Extract the [x, y] coordinate from the center of the cell holding the provided text.  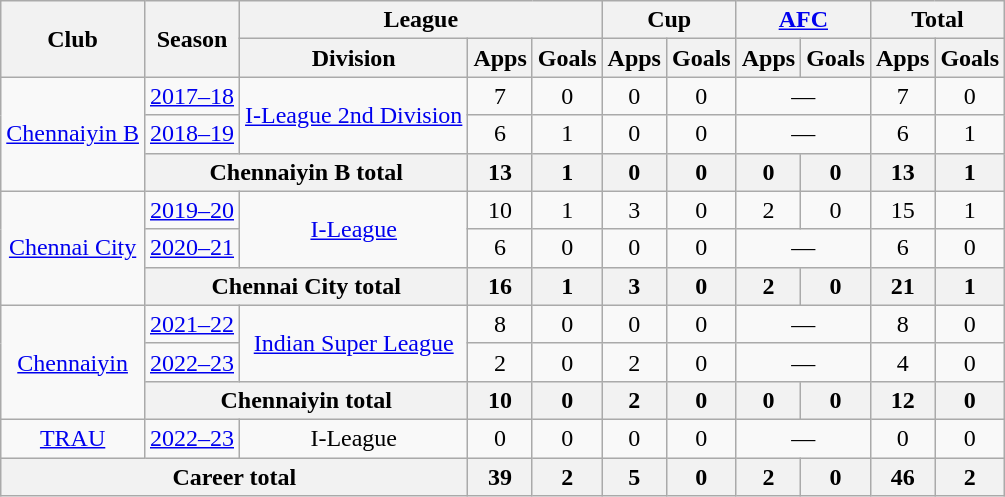
4 [902, 362]
Career total [234, 477]
Chennaiyin [73, 362]
Chennaiyin total [306, 400]
TRAU [73, 438]
Chennaiyin B total [306, 172]
2018–19 [192, 134]
I-League 2nd Division [354, 115]
Division [354, 58]
AFC [803, 20]
2020–21 [192, 248]
Club [73, 39]
Chennai City [73, 248]
Total [937, 20]
Chennai City total [306, 286]
46 [902, 477]
League [422, 20]
21 [902, 286]
2017–18 [192, 96]
Season [192, 39]
12 [902, 400]
2019–20 [192, 210]
15 [902, 210]
16 [500, 286]
39 [500, 477]
Chennaiyin B [73, 134]
Indian Super League [354, 343]
Cup [669, 20]
2021–22 [192, 324]
5 [634, 477]
